For the text-containing cell, return its midpoint in [x, y] coordinate format. 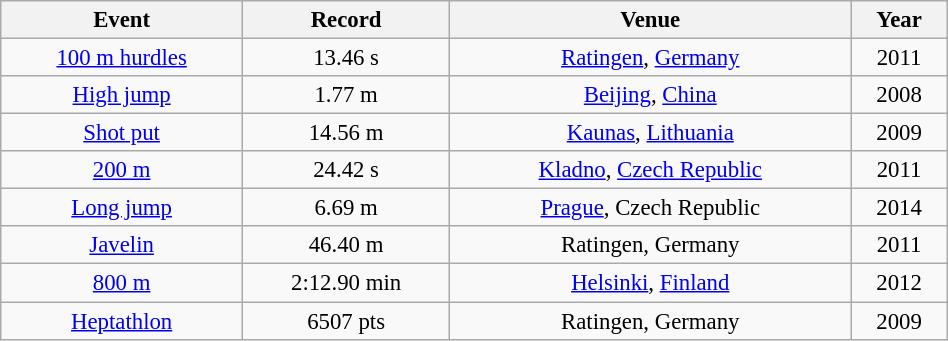
Year [899, 20]
2:12.90 min [346, 283]
Shot put [122, 133]
6507 pts [346, 321]
13.46 s [346, 58]
2008 [899, 95]
Prague, Czech Republic [650, 208]
Venue [650, 20]
2014 [899, 208]
24.42 s [346, 170]
Beijing, China [650, 95]
800 m [122, 283]
14.56 m [346, 133]
Heptathlon [122, 321]
High jump [122, 95]
100 m hurdles [122, 58]
2012 [899, 283]
Event [122, 20]
46.40 m [346, 245]
200 m [122, 170]
Record [346, 20]
6.69 m [346, 208]
Javelin [122, 245]
1.77 m [346, 95]
Kladno, Czech Republic [650, 170]
Helsinki, Finland [650, 283]
Long jump [122, 208]
Kaunas, Lithuania [650, 133]
